Locate the cell with the specified text and output its (x, y) center coordinate. 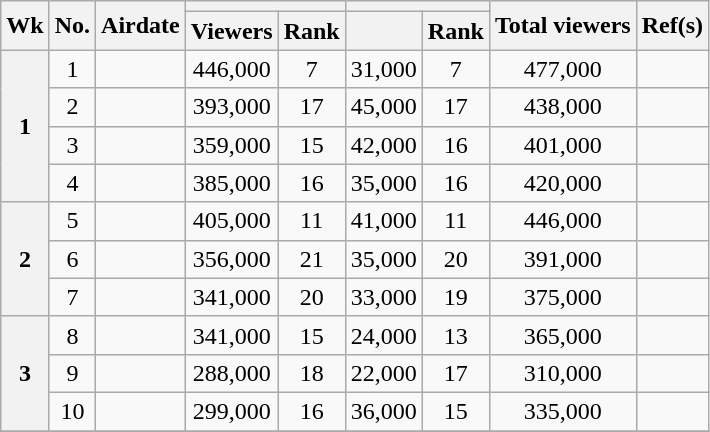
36,000 (384, 411)
375,000 (562, 297)
359,000 (232, 145)
299,000 (232, 411)
42,000 (384, 145)
401,000 (562, 145)
391,000 (562, 259)
22,000 (384, 373)
Wk (25, 26)
33,000 (384, 297)
405,000 (232, 221)
8 (72, 335)
288,000 (232, 373)
335,000 (562, 411)
13 (456, 335)
Viewers (232, 31)
31,000 (384, 69)
365,000 (562, 335)
438,000 (562, 107)
6 (72, 259)
10 (72, 411)
477,000 (562, 69)
41,000 (384, 221)
No. (72, 26)
393,000 (232, 107)
18 (312, 373)
19 (456, 297)
24,000 (384, 335)
420,000 (562, 183)
Ref(s) (672, 26)
9 (72, 373)
4 (72, 183)
5 (72, 221)
21 (312, 259)
45,000 (384, 107)
310,000 (562, 373)
385,000 (232, 183)
Total viewers (562, 26)
Airdate (141, 26)
356,000 (232, 259)
